Scan for the cell matching the given text and deliver its [x, y] coordinate at center. 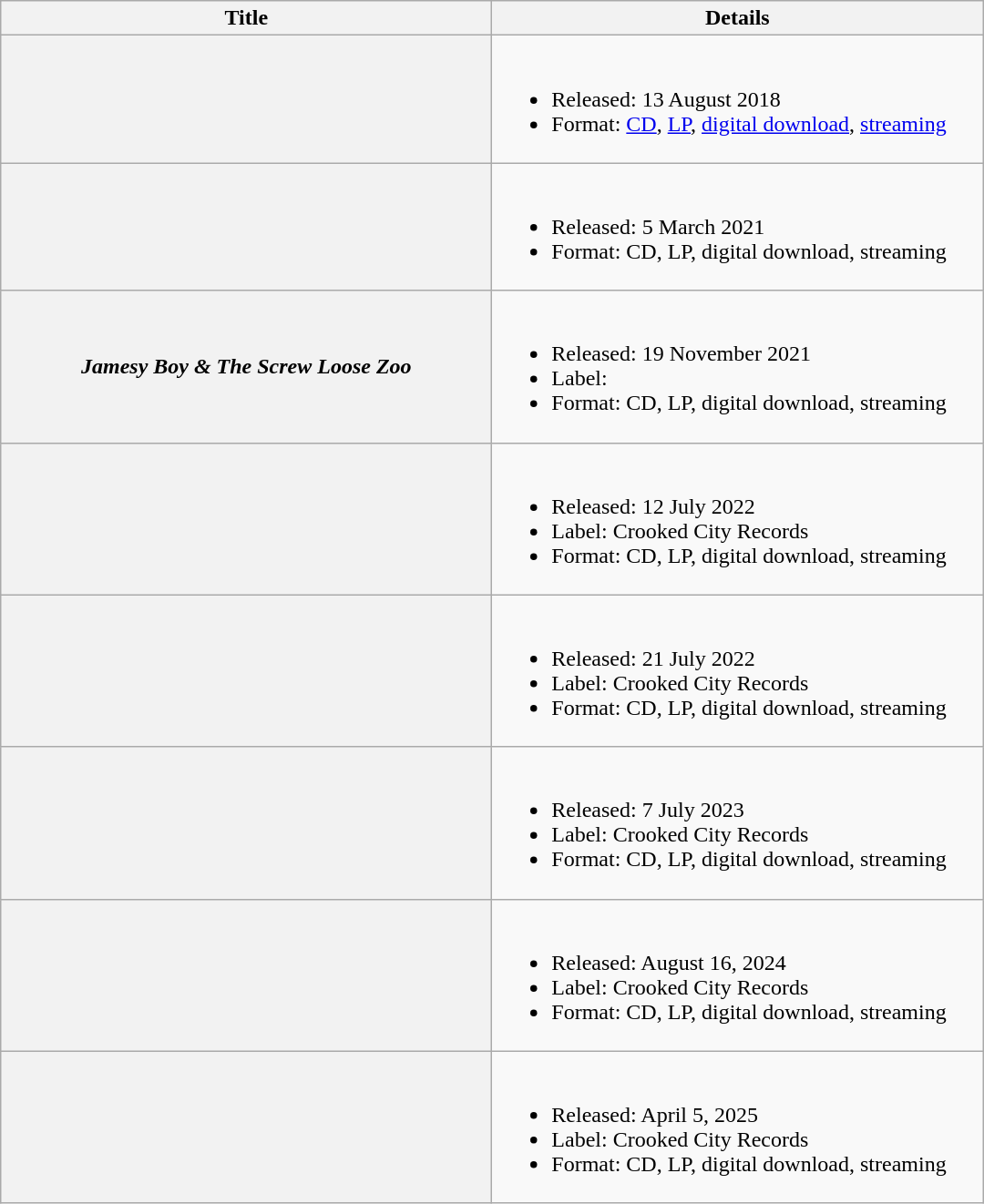
Released: 12 July 2022Label: Crooked City RecordsFormat: CD, LP, digital download, streaming [738, 519]
Released: 5 March 2021Format: CD, LP, digital download, streaming [738, 227]
Released: April 5, 2025Label: Crooked City RecordsFormat: CD, LP, digital download, streaming [738, 1127]
Released: August 16, 2024Label: Crooked City RecordsFormat: CD, LP, digital download, streaming [738, 974]
Title [246, 18]
Released: 7 July 2023Label: Crooked City RecordsFormat: CD, LP, digital download, streaming [738, 823]
Released: 21 July 2022Label: Crooked City RecordsFormat: CD, LP, digital download, streaming [738, 670]
Jamesy Boy & The Screw Loose Zoo [246, 366]
Details [738, 18]
Released: 19 November 2021Label: Format: CD, LP, digital download, streaming [738, 366]
Released: 13 August 2018Format: CD, LP, digital download, streaming [738, 99]
